Extract the (x, y) coordinate from the center of the cell holding the provided text.  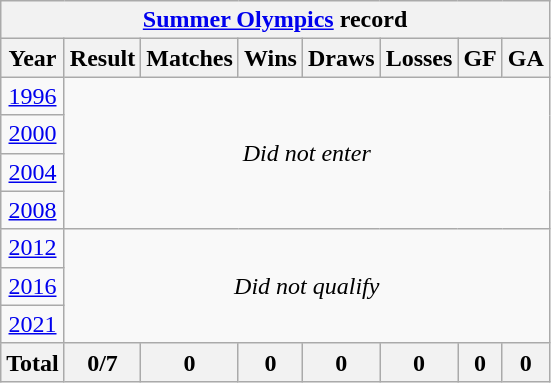
2004 (33, 172)
Did not enter (306, 153)
2021 (33, 324)
Wins (270, 58)
1996 (33, 96)
Losses (419, 58)
Draws (341, 58)
0/7 (102, 362)
Year (33, 58)
Summer Olympics record (276, 20)
Did not qualify (306, 286)
2008 (33, 210)
Matches (190, 58)
Total (33, 362)
GF (480, 58)
GA (526, 58)
Result (102, 58)
2016 (33, 286)
2000 (33, 134)
2012 (33, 248)
